Detect which cell encompasses the target text, then output its [x, y] center coordinate. 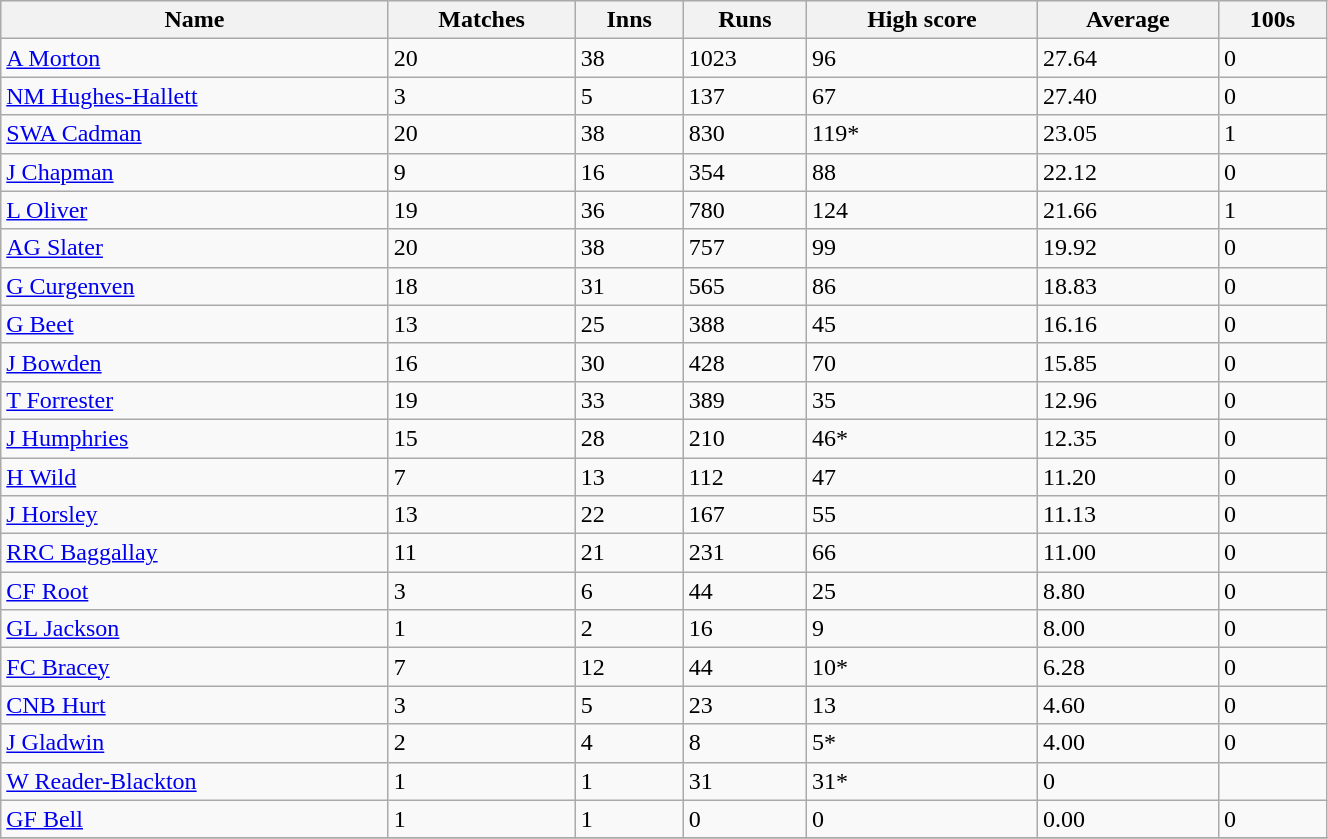
18 [482, 286]
J Humphries [194, 438]
4.60 [1128, 705]
15 [482, 438]
21 [629, 553]
12.35 [1128, 438]
Matches [482, 20]
119* [922, 134]
30 [629, 362]
22 [629, 515]
11.00 [1128, 553]
8.80 [1128, 591]
33 [629, 400]
15.85 [1128, 362]
SWA Cadman [194, 134]
CNB Hurt [194, 705]
36 [629, 210]
NM Hughes-Hallett [194, 96]
12 [629, 667]
H Wild [194, 477]
8 [744, 743]
124 [922, 210]
28 [629, 438]
35 [922, 400]
RRC Baggallay [194, 553]
L Oliver [194, 210]
J Chapman [194, 172]
757 [744, 248]
A Morton [194, 58]
88 [922, 172]
Runs [744, 20]
J Bowden [194, 362]
27.64 [1128, 58]
T Forrester [194, 400]
99 [922, 248]
18.83 [1128, 286]
428 [744, 362]
4.00 [1128, 743]
High score [922, 20]
FC Bracey [194, 667]
137 [744, 96]
5* [922, 743]
8.00 [1128, 629]
231 [744, 553]
GF Bell [194, 819]
19.92 [1128, 248]
Average [1128, 20]
J Gladwin [194, 743]
45 [922, 324]
11.20 [1128, 477]
J Horsley [194, 515]
6.28 [1128, 667]
W Reader-Blackton [194, 781]
G Curgenven [194, 286]
27.40 [1128, 96]
31* [922, 781]
23 [744, 705]
AG Slater [194, 248]
12.96 [1128, 400]
66 [922, 553]
55 [922, 515]
Name [194, 20]
210 [744, 438]
565 [744, 286]
10* [922, 667]
21.66 [1128, 210]
389 [744, 400]
47 [922, 477]
0.00 [1128, 819]
100s [1272, 20]
23.05 [1128, 134]
830 [744, 134]
1023 [744, 58]
354 [744, 172]
16.16 [1128, 324]
388 [744, 324]
11.13 [1128, 515]
96 [922, 58]
167 [744, 515]
Inns [629, 20]
70 [922, 362]
GL Jackson [194, 629]
4 [629, 743]
86 [922, 286]
112 [744, 477]
22.12 [1128, 172]
G Beet [194, 324]
CF Root [194, 591]
780 [744, 210]
11 [482, 553]
6 [629, 591]
67 [922, 96]
46* [922, 438]
